For the text-containing cell, return its midpoint in [X, Y] coordinate format. 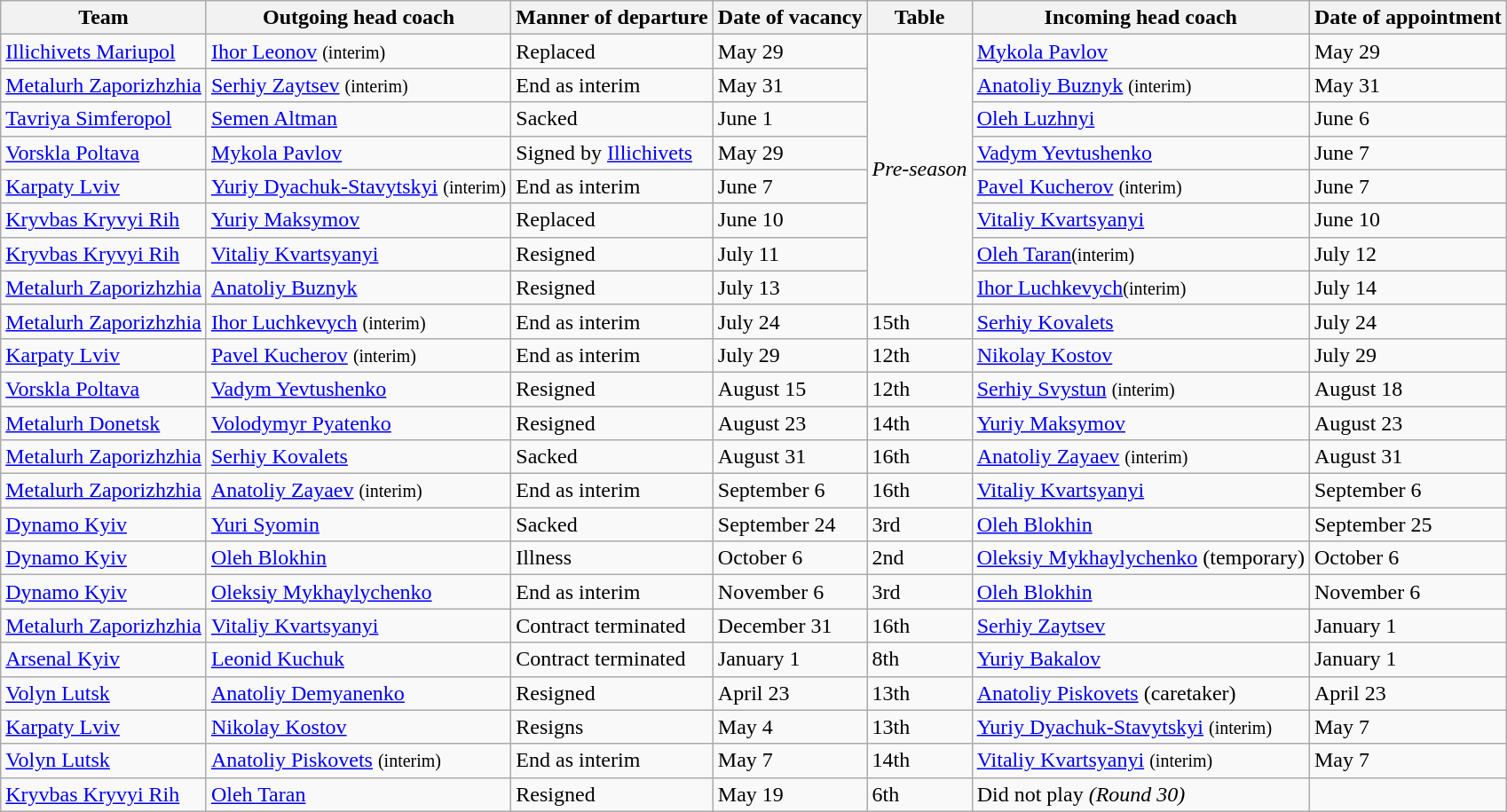
Table [919, 18]
6th [919, 794]
15th [919, 321]
Tavriya Simferopol [104, 119]
Incoming head coach [1140, 18]
Team [104, 18]
Anatoliy Piskovets (interim) [359, 761]
Oleh Taran [359, 794]
Anatoliy Buznyk [359, 288]
August 15 [790, 389]
8th [919, 659]
Ihor Luchkevych(interim) [1140, 288]
Serhiy Zaytsev [1140, 626]
June 1 [790, 119]
Serhiy Zaytsev (interim) [359, 85]
Resigns [612, 727]
Serhiy Svystun (interim) [1140, 389]
Date of appointment [1408, 18]
Illichivets Mariupol [104, 51]
Oleh Luzhnyi [1140, 119]
Ihor Leonov (interim) [359, 51]
September 25 [1408, 524]
September 24 [790, 524]
Arsenal Kyiv [104, 659]
July 11 [790, 254]
Oleksiy Mykhaylychenko [359, 592]
May 4 [790, 727]
July 12 [1408, 254]
Oleksiy Mykhaylychenko (temporary) [1140, 558]
July 13 [790, 288]
December 31 [790, 626]
July 14 [1408, 288]
Yuri Syomin [359, 524]
Yuriy Bakalov [1140, 659]
Oleh Taran(interim) [1140, 254]
Illness [612, 558]
Metalurh Donetsk [104, 423]
Vitaliy Kvartsyanyi (interim) [1140, 761]
Anatoliy Buznyk (interim) [1140, 85]
Outgoing head coach [359, 18]
Semen Altman [359, 119]
Pre-season [919, 169]
Did not play (Round 30) [1140, 794]
Manner of departure [612, 18]
Volodymyr Pyatenko [359, 423]
2nd [919, 558]
Anatoliy Piskovets (caretaker) [1140, 693]
Ihor Luchkevych (interim) [359, 321]
Signed by Illichivets [612, 153]
May 19 [790, 794]
Date of vacancy [790, 18]
August 18 [1408, 389]
June 6 [1408, 119]
Anatoliy Demyanenko [359, 693]
Leonid Kuchuk [359, 659]
